Pinpoint the cell where the given text exists, returning its [X, Y] midpoint coordinate. 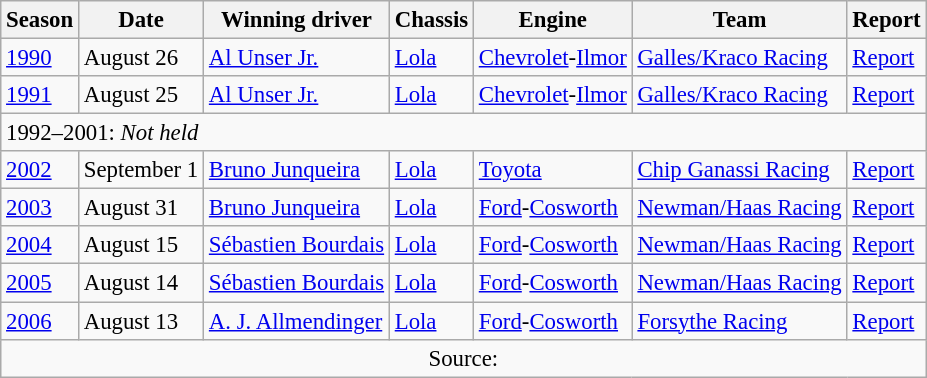
Winning driver [297, 20]
Team [740, 20]
Chassis [431, 20]
Chip Ganassi Racing [740, 170]
Engine [552, 20]
1992–2001: Not held [464, 133]
Toyota [552, 170]
August 14 [140, 283]
August 25 [140, 95]
Season [40, 20]
September 1 [140, 170]
August 26 [140, 58]
2002 [40, 170]
2005 [40, 283]
August 13 [140, 321]
2006 [40, 321]
Source: [464, 358]
2003 [40, 208]
2004 [40, 245]
Forsythe Racing [740, 321]
A. J. Allmendinger [297, 321]
August 15 [140, 245]
Date [140, 20]
1991 [40, 95]
1990 [40, 58]
August 31 [140, 208]
